Determine the [X, Y] coordinate at the center of the cell enclosing the given text.  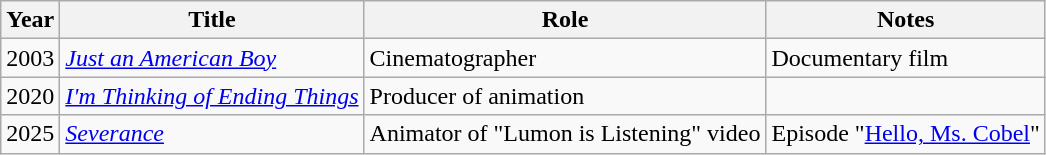
2003 [30, 58]
Severance [212, 134]
Notes [906, 20]
Year [30, 20]
I'm Thinking of Ending Things [212, 96]
Documentary film [906, 58]
Episode "Hello, Ms. Cobel" [906, 134]
Cinematographer [565, 58]
Producer of animation [565, 96]
2025 [30, 134]
2020 [30, 96]
Just an American Boy [212, 58]
Title [212, 20]
Animator of "Lumon is Listening" video [565, 134]
Role [565, 20]
